Identify which cell holds the provided text, then report its [X, Y] central coordinate. 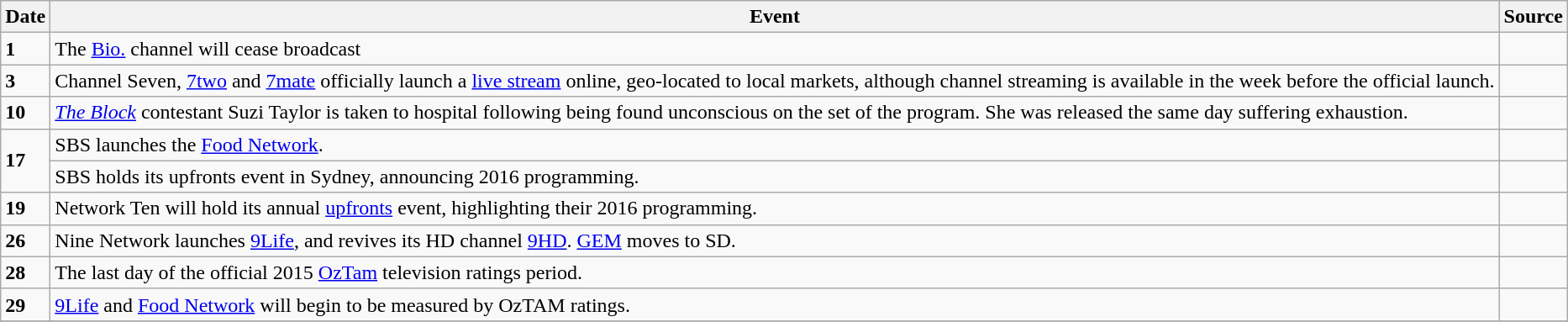
28 [25, 272]
Date [25, 17]
The last day of the official 2015 OzTam television ratings period. [775, 272]
26 [25, 240]
1 [25, 49]
3 [25, 81]
SBS launches the Food Network. [775, 145]
Nine Network launches 9Life, and revives its HD channel 9HD. GEM moves to SD. [775, 240]
29 [25, 304]
SBS holds its upfronts event in Sydney, announcing 2016 programming. [775, 177]
9Life and Food Network will begin to be measured by OzTAM ratings. [775, 304]
10 [25, 113]
19 [25, 209]
Source [1533, 17]
17 [25, 161]
Event [775, 17]
The Bio. channel will cease broadcast [775, 49]
Network Ten will hold its annual upfronts event, highlighting their 2016 programming. [775, 209]
